Search for the cell housing the specified text and yield its [x, y] center coordinate. 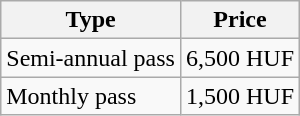
Type [91, 20]
Monthly pass [91, 96]
Price [240, 20]
1,500 HUF [240, 96]
6,500 HUF [240, 58]
Semi-annual pass [91, 58]
